Return the (x, y) coordinate for the center point of the cell that contains the specified text.  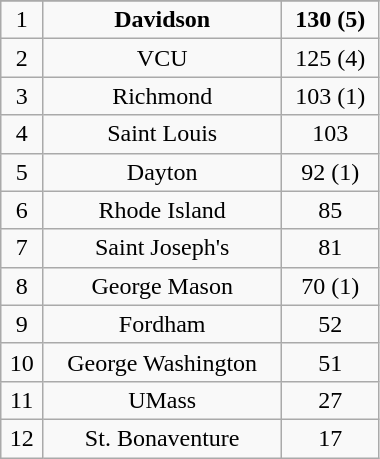
12 (22, 438)
Saint Louis (162, 134)
VCU (162, 58)
10 (22, 362)
3 (22, 96)
51 (330, 362)
Dayton (162, 172)
George Mason (162, 286)
Davidson (162, 20)
70 (1) (330, 286)
17 (330, 438)
Rhode Island (162, 210)
130 (5) (330, 20)
St. Bonaventure (162, 438)
85 (330, 210)
4 (22, 134)
9 (22, 324)
George Washington (162, 362)
5 (22, 172)
52 (330, 324)
2 (22, 58)
92 (1) (330, 172)
11 (22, 400)
1 (22, 20)
6 (22, 210)
Richmond (162, 96)
103 (1) (330, 96)
81 (330, 248)
7 (22, 248)
103 (330, 134)
125 (4) (330, 58)
Fordham (162, 324)
27 (330, 400)
8 (22, 286)
Saint Joseph's (162, 248)
UMass (162, 400)
